Extract the (X, Y) coordinate from the center of the cell holding the provided text.  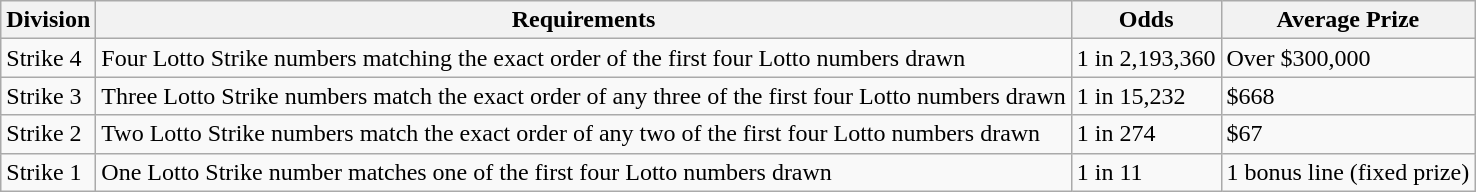
1 in 2,193,360 (1146, 58)
Strike 2 (48, 134)
Strike 1 (48, 172)
Four Lotto Strike numbers matching the exact order of the first four Lotto numbers drawn (584, 58)
1 in 11 (1146, 172)
Strike 3 (48, 96)
Two Lotto Strike numbers match the exact order of any two of the first four Lotto numbers drawn (584, 134)
Odds (1146, 20)
1 in 15,232 (1146, 96)
$67 (1348, 134)
Division (48, 20)
1 bonus line (fixed prize) (1348, 172)
Average Prize (1348, 20)
Requirements (584, 20)
Over $300,000 (1348, 58)
Three Lotto Strike numbers match the exact order of any three of the first four Lotto numbers drawn (584, 96)
1 in 274 (1146, 134)
One Lotto Strike number matches one of the first four Lotto numbers drawn (584, 172)
$668 (1348, 96)
Strike 4 (48, 58)
